Search for the cell housing the specified text and yield its (X, Y) center coordinate. 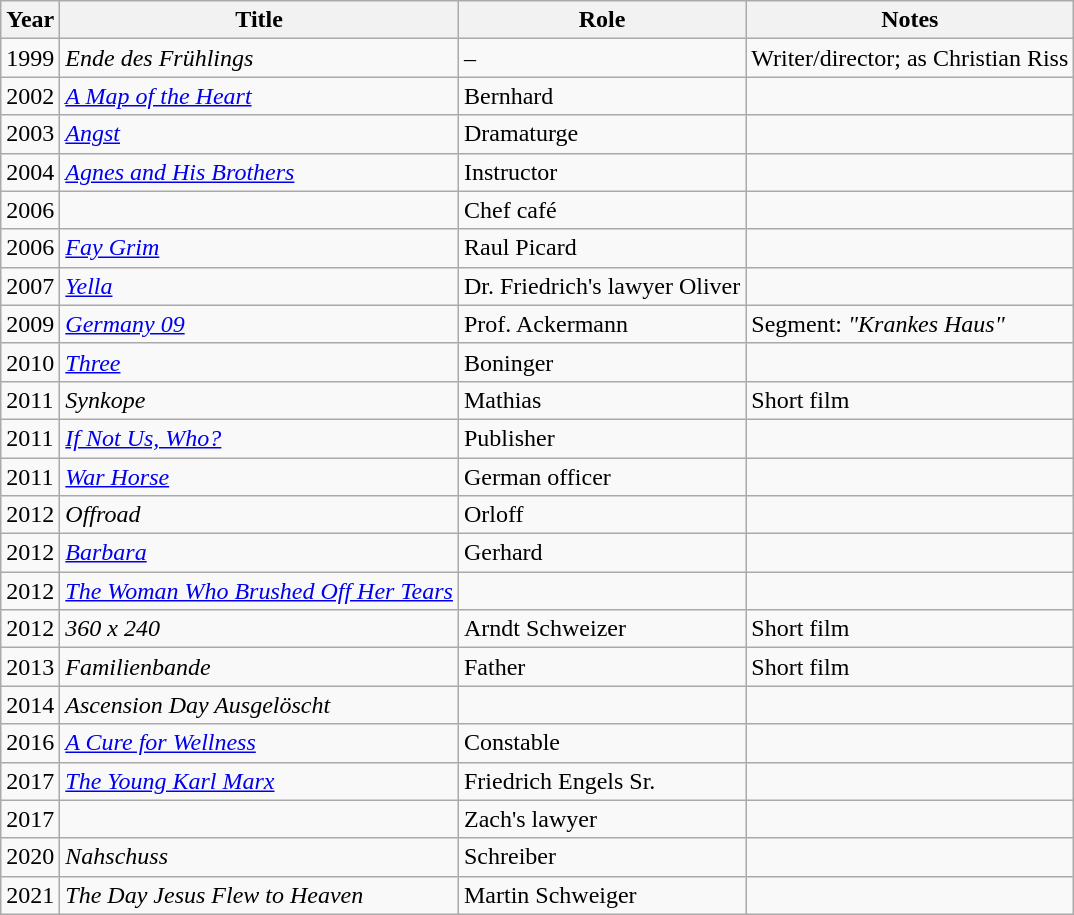
German officer (602, 477)
Ende des Frühlings (260, 58)
Raul Picard (602, 248)
Nahschuss (260, 857)
Orloff (602, 515)
Synkope (260, 400)
Title (260, 20)
Segment: "Krankes Haus" (910, 324)
If Not Us, Who? (260, 438)
A Map of the Heart (260, 96)
– (602, 58)
Dramaturge (602, 134)
Ascension Day Ausgelöscht (260, 705)
Angst (260, 134)
Gerhard (602, 553)
Notes (910, 20)
Bernhard (602, 96)
Zach's lawyer (602, 819)
Schreiber (602, 857)
Martin Schweiger (602, 895)
War Horse (260, 477)
2014 (30, 705)
360 x 240 (260, 629)
Year (30, 20)
1999 (30, 58)
2020 (30, 857)
A Cure for Wellness (260, 743)
2007 (30, 286)
Arndt Schweizer (602, 629)
Role (602, 20)
Fay Grim (260, 248)
The Day Jesus Flew to Heaven (260, 895)
2009 (30, 324)
Writer/director; as Christian Riss (910, 58)
2004 (30, 172)
Chef café (602, 210)
The Woman Who Brushed Off Her Tears (260, 591)
Publisher (602, 438)
Mathias (602, 400)
2010 (30, 362)
Barbara (260, 553)
Familienbande (260, 667)
Constable (602, 743)
Prof. Ackermann (602, 324)
Germany 09 (260, 324)
Yella (260, 286)
Dr. Friedrich's lawyer Oliver (602, 286)
Friedrich Engels Sr. (602, 781)
Instructor (602, 172)
2021 (30, 895)
2016 (30, 743)
Offroad (260, 515)
2013 (30, 667)
The Young Karl Marx (260, 781)
Agnes and His Brothers (260, 172)
2003 (30, 134)
Boninger (602, 362)
Three (260, 362)
2002 (30, 96)
Father (602, 667)
